Return (X, Y) of the center of cell containing provided text 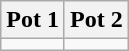
Pot 2 (96, 20)
Pot 1 (33, 20)
